Scan for the cell matching the given text and deliver its [X, Y] coordinate at center. 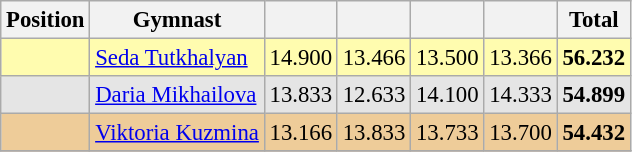
Position [46, 20]
13.733 [448, 133]
Gymnast [177, 20]
Total [594, 20]
13.366 [520, 58]
14.100 [448, 95]
13.500 [448, 58]
14.333 [520, 95]
12.633 [374, 95]
54.899 [594, 95]
13.466 [374, 58]
13.700 [520, 133]
56.232 [594, 58]
Seda Tutkhalyan [177, 58]
54.432 [594, 133]
Daria Mikhailova [177, 95]
Viktoria Kuzmina [177, 133]
13.166 [300, 133]
14.900 [300, 58]
